Extract the (X, Y) coordinate from the center of the cell holding the provided text.  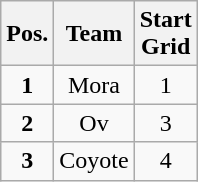
Team (94, 34)
Coyote (94, 161)
Pos. (28, 34)
4 (166, 161)
StartGrid (166, 34)
2 (28, 123)
Mora (94, 85)
Ov (94, 123)
